Identify which cell holds the provided text, then report its (X, Y) central coordinate. 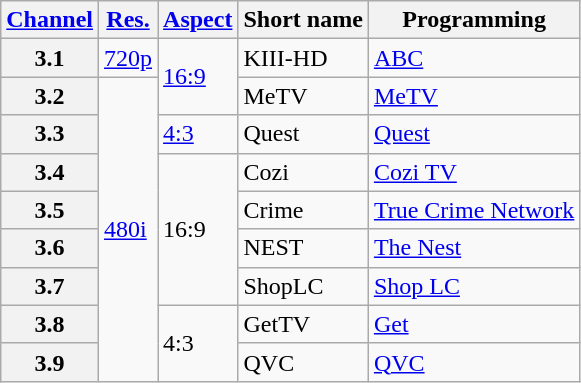
True Crime Network (474, 210)
Programming (474, 20)
Channel (50, 20)
Aspect (198, 20)
Res. (128, 20)
3.8 (50, 324)
3.5 (50, 210)
Cozi TV (474, 172)
Cozi (303, 172)
ShopLC (303, 286)
GetTV (303, 324)
480i (128, 229)
3.7 (50, 286)
3.4 (50, 172)
ABC (474, 58)
3.3 (50, 134)
Short name (303, 20)
3.1 (50, 58)
Shop LC (474, 286)
720p (128, 58)
3.6 (50, 248)
NEST (303, 248)
KIII-HD (303, 58)
3.2 (50, 96)
Get (474, 324)
The Nest (474, 248)
3.9 (50, 362)
Crime (303, 210)
